From the cell containing the given text, extract its center point as [X, Y] coordinate. 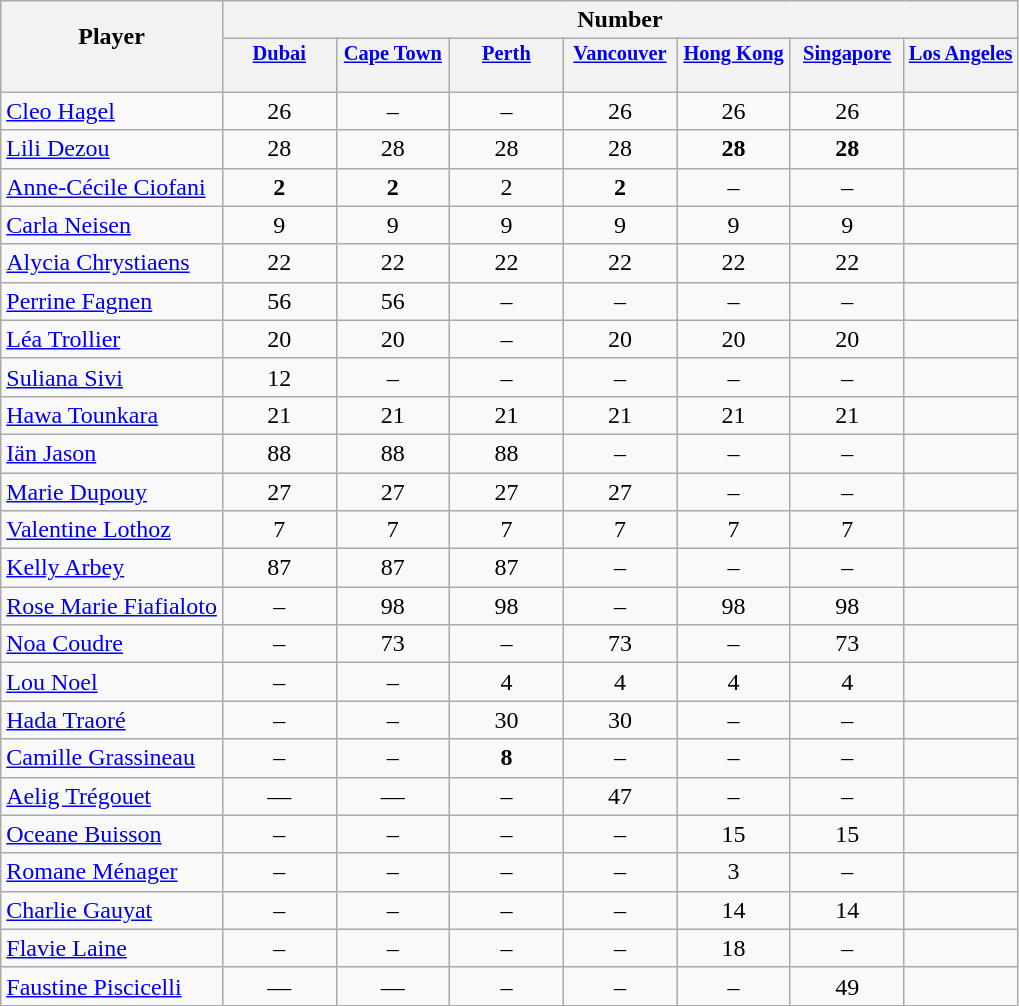
Carla Neisen [112, 225]
Marie Dupouy [112, 491]
Hawa Tounkara [112, 415]
Singapore [847, 54]
3 [734, 872]
Player [112, 36]
Dubai [279, 54]
Anne-Cécile Ciofani [112, 187]
Noa Coudre [112, 644]
Suliana Sivi [112, 377]
Valentine Lothoz [112, 530]
Lili Dezou [112, 149]
Perth [507, 54]
8 [507, 758]
Romane Ménager [112, 872]
49 [847, 986]
47 [620, 796]
Hong Kong [734, 54]
Faustine Piscicelli [112, 986]
Hada Traoré [112, 720]
Cape Town [393, 54]
12 [279, 377]
Flavie Laine [112, 948]
Kelly Arbey [112, 568]
Camille Grassineau [112, 758]
Los Angeles [961, 54]
Number [620, 20]
Oceane Buisson [112, 834]
Iän Jason [112, 453]
Perrine Fagnen [112, 301]
Rose Marie Fiafialoto [112, 606]
Alycia Chrystiaens [112, 263]
Vancouver [620, 54]
Aelig Trégouet [112, 796]
Cleo Hagel [112, 111]
Charlie Gauyat [112, 910]
Léa Trollier [112, 339]
Lou Noel [112, 682]
18 [734, 948]
